Search for the cell housing the specified text and yield its (X, Y) center coordinate. 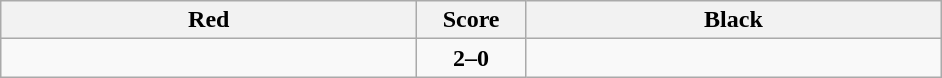
2–0 (472, 58)
Red (209, 20)
Black (733, 20)
Score (472, 20)
